Return the [X, Y] coordinate for the center point of the cell that contains the specified text.  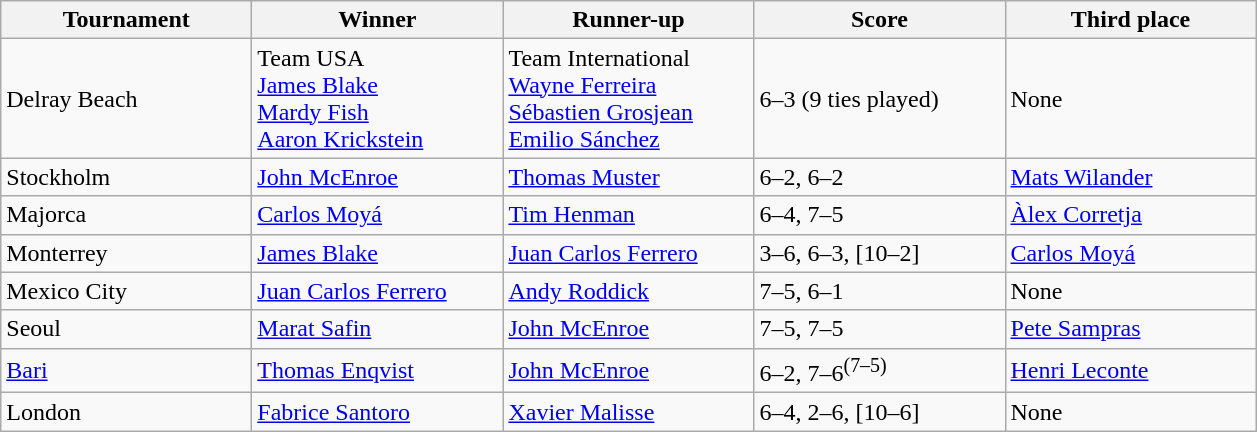
Tournament [126, 20]
Monterrey [126, 253]
London [126, 412]
Seoul [126, 329]
7–5, 6–1 [880, 291]
Xavier Malisse [628, 412]
Team USA James Blake Mardy Fish Aaron Krickstein [378, 98]
Tim Henman [628, 215]
Pete Sampras [1130, 329]
Winner [378, 20]
6–2, 6–2 [880, 177]
James Blake [378, 253]
Runner-up [628, 20]
Andy Roddick [628, 291]
Thomas Muster [628, 177]
Majorca [126, 215]
Team International Wayne Ferreira Sébastien Grosjean Emilio Sánchez [628, 98]
Stockholm [126, 177]
Thomas Enqvist [378, 370]
Marat Safin [378, 329]
Fabrice Santoro [378, 412]
6–4, 2–6, [10–6] [880, 412]
3–6, 6–3, [10–2] [880, 253]
Mats Wilander [1130, 177]
Delray Beach [126, 98]
6–2, 7–6(7–5) [880, 370]
Àlex Corretja [1130, 215]
Mexico City [126, 291]
Bari [126, 370]
Henri Leconte [1130, 370]
7–5, 7–5 [880, 329]
Score [880, 20]
6–4, 7–5 [880, 215]
Third place [1130, 20]
6–3 (9 ties played) [880, 98]
